From the cell containing the given text, extract its center point as (X, Y) coordinate. 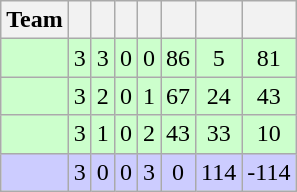
81 (269, 58)
24 (219, 96)
33 (219, 134)
Team (35, 20)
-114 (269, 172)
5 (219, 58)
114 (219, 172)
10 (269, 134)
67 (178, 96)
86 (178, 58)
